Capture the cell that displays the provided text and extract its (x, y) central coordinate. 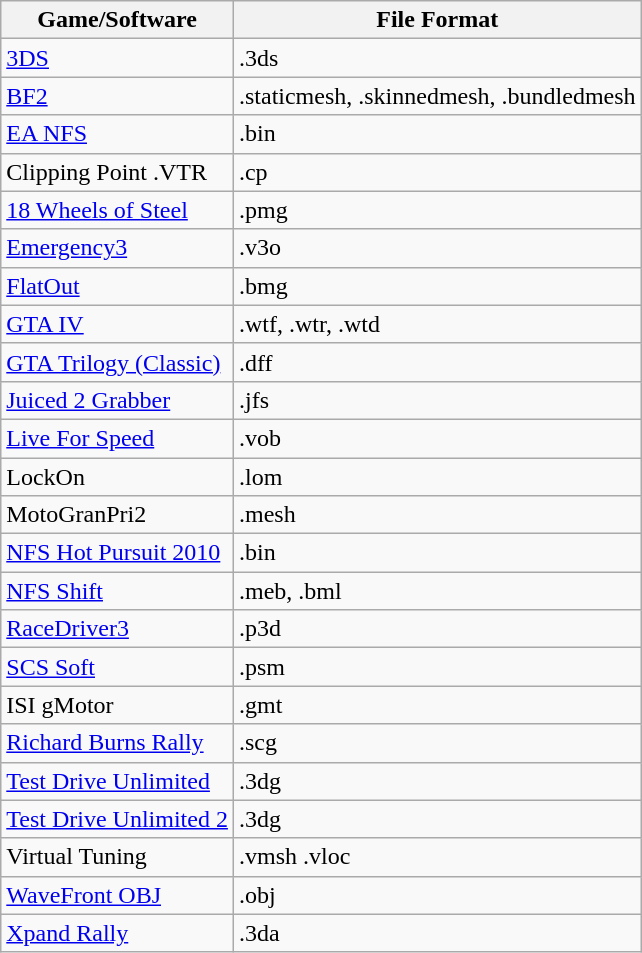
EA NFS (118, 134)
.vmsh .vloc (437, 857)
ISI gMotor (118, 705)
GTA IV (118, 324)
NFS Shift (118, 591)
MotoGranPri2 (118, 515)
.dff (437, 362)
3DS (118, 58)
.3da (437, 933)
.lom (437, 477)
.wtf, .wtr, .wtd (437, 324)
Juiced 2 Grabber (118, 400)
LockOn (118, 477)
Test Drive Unlimited (118, 781)
18 Wheels of Steel (118, 210)
.obj (437, 895)
NFS Hot Pursuit 2010 (118, 553)
.3ds (437, 58)
.v3o (437, 248)
SCS Soft (118, 667)
RaceDriver3 (118, 629)
Xpand Rally (118, 933)
Live For Speed (118, 438)
Test Drive Unlimited 2 (118, 819)
.scg (437, 743)
.cp (437, 172)
.p3d (437, 629)
Emergency3 (118, 248)
Game/Software (118, 20)
.bmg (437, 286)
.staticmesh, .skinnedmesh, .bundledmesh (437, 96)
Richard Burns Rally (118, 743)
.pmg (437, 210)
GTA Trilogy (Classic) (118, 362)
Clipping Point .VTR (118, 172)
WaveFront OBJ (118, 895)
Virtual Tuning (118, 857)
.mesh (437, 515)
.meb, .bml (437, 591)
FlatOut (118, 286)
.vob (437, 438)
.jfs (437, 400)
BF2 (118, 96)
.psm (437, 667)
File Format (437, 20)
.gmt (437, 705)
